Extract the (X, Y) coordinate from the center of the cell holding the provided text.  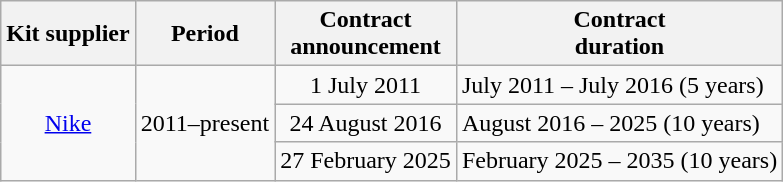
Kit supplier (68, 34)
Contractduration (619, 34)
1 July 2011 (366, 85)
2011–present (204, 123)
July 2011 – July 2016 (5 years) (619, 85)
27 February 2025 (366, 161)
Contractannouncement (366, 34)
24 August 2016 (366, 123)
August 2016 – 2025 (10 years) (619, 123)
Period (204, 34)
February 2025 – 2035 (10 years) (619, 161)
Nike (68, 123)
